Identify which cell holds the provided text, then report its [X, Y] central coordinate. 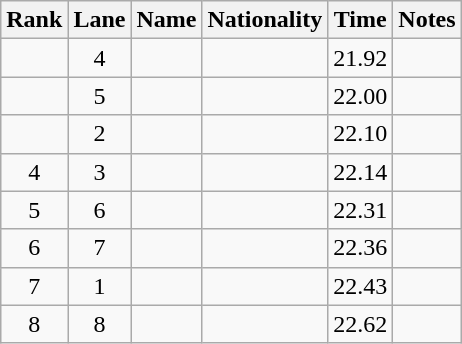
3 [100, 172]
Rank [34, 20]
22.36 [360, 248]
Name [166, 20]
Notes [427, 20]
Nationality [265, 20]
1 [100, 286]
22.14 [360, 172]
22.10 [360, 134]
Time [360, 20]
22.43 [360, 286]
21.92 [360, 58]
22.31 [360, 210]
Lane [100, 20]
2 [100, 134]
22.00 [360, 96]
22.62 [360, 324]
